Return [x, y] of the center of cell containing provided text 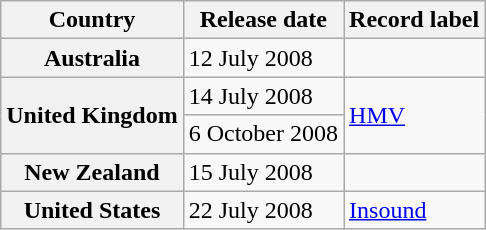
12 July 2008 [263, 58]
Release date [263, 20]
United States [92, 210]
Insound [414, 210]
6 October 2008 [263, 134]
Record label [414, 20]
HMV [414, 115]
22 July 2008 [263, 210]
14 July 2008 [263, 96]
United Kingdom [92, 115]
Australia [92, 58]
15 July 2008 [263, 172]
Country [92, 20]
New Zealand [92, 172]
